Pinpoint the cell where the given text exists, returning its (X, Y) midpoint coordinate. 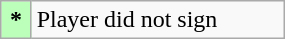
Player did not sign (158, 20)
* (16, 20)
